Return (x, y) of the center of cell containing provided text 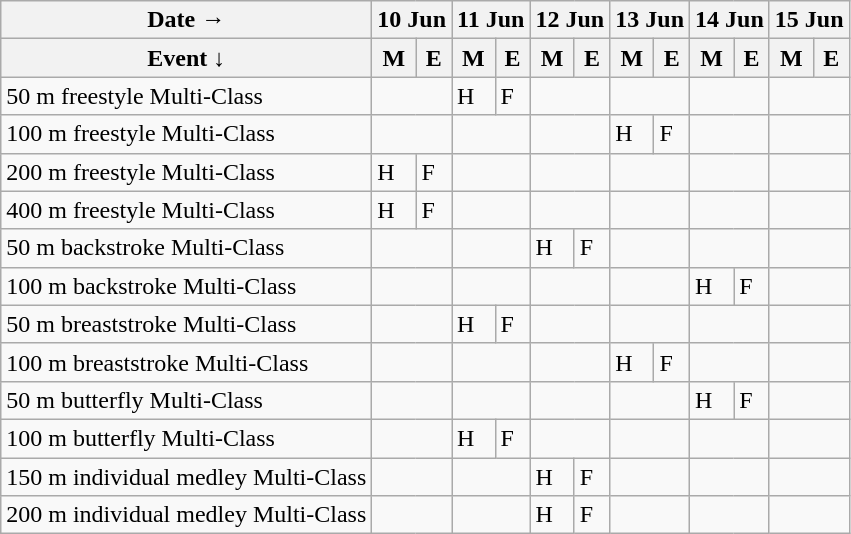
Event ↓ (186, 58)
100 m freestyle Multi-Class (186, 134)
100 m backstroke Multi-Class (186, 286)
200 m freestyle Multi-Class (186, 172)
10 Jun (412, 20)
400 m freestyle Multi-Class (186, 210)
50 m breaststroke Multi-Class (186, 324)
100 m breaststroke Multi-Class (186, 362)
14 Jun (730, 20)
13 Jun (650, 20)
12 Jun (570, 20)
50 m backstroke Multi-Class (186, 248)
15 Jun (809, 20)
150 m individual medley Multi-Class (186, 477)
50 m butterfly Multi-Class (186, 400)
50 m freestyle Multi-Class (186, 96)
200 m individual medley Multi-Class (186, 515)
Date → (186, 20)
100 m butterfly Multi-Class (186, 438)
11 Jun (491, 20)
